Return the (x, y) coordinate for the center point of the cell that contains the specified text.  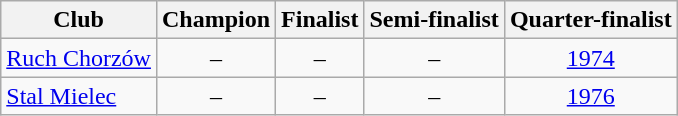
Club (79, 20)
Semi-finalist (434, 20)
Quarter-finalist (590, 20)
Finalist (320, 20)
1974 (590, 58)
Stal Mielec (79, 96)
Champion (216, 20)
Ruch Chorzów (79, 58)
1976 (590, 96)
